Provide the (X, Y) coordinate of the cell's center where the given text is located.  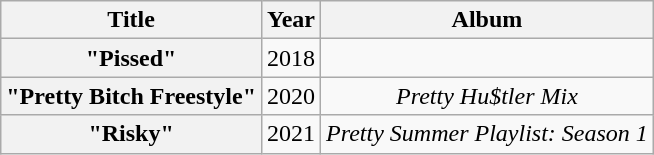
"Pretty Bitch Freestyle" (132, 96)
Album (488, 20)
Year (290, 20)
Pretty Hu$tler Mix (488, 96)
2021 (290, 134)
Pretty Summer Playlist: Season 1 (488, 134)
2020 (290, 96)
2018 (290, 58)
Title (132, 20)
"Pissed" (132, 58)
"Risky" (132, 134)
